Determine the [X, Y] coordinate at the center of the cell enclosing the given text.  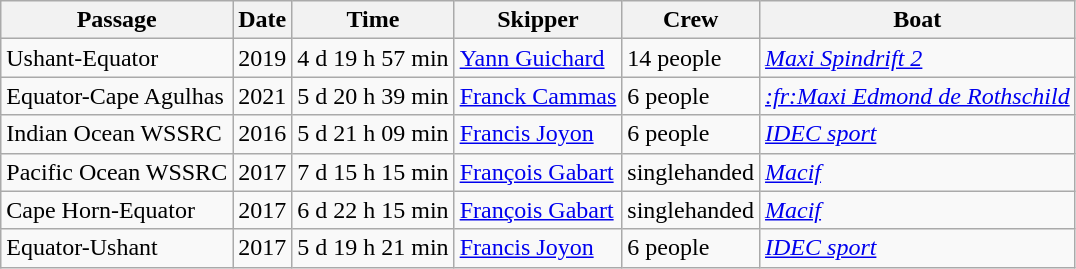
7 d 15 h 15 min [373, 172]
Indian Ocean WSSRC [117, 134]
Date [262, 20]
Maxi Spindrift 2 [918, 58]
Pacific Ocean WSSRC [117, 172]
6 d 22 h 15 min [373, 210]
Ushant-Equator [117, 58]
5 d 20 h 39 min [373, 96]
Passage [117, 20]
Yann Guichard [538, 58]
5 d 19 h 21 min [373, 248]
Franck Cammas [538, 96]
2021 [262, 96]
Time [373, 20]
2016 [262, 134]
14 people [691, 58]
2019 [262, 58]
4 d 19 h 57 min [373, 58]
:fr:Maxi Edmond de Rothschild [918, 96]
Skipper [538, 20]
Equator-Ushant [117, 248]
Boat [918, 20]
Cape Horn-Equator [117, 210]
Crew [691, 20]
5 d 21 h 09 min [373, 134]
Equator-Cape Agulhas [117, 96]
